Search for the cell housing the specified text and yield its (X, Y) center coordinate. 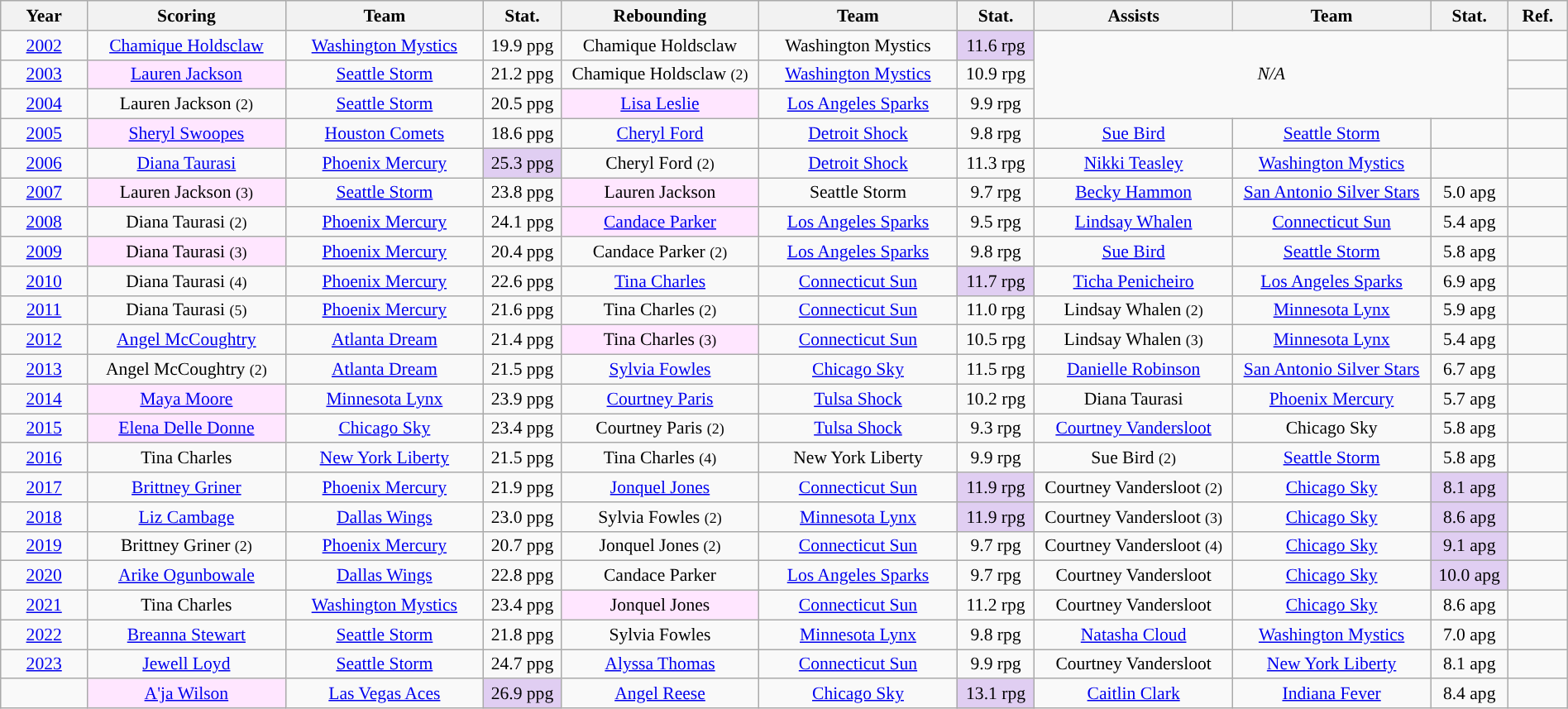
Courtney Vandersloot (3) (1133, 517)
2020 (45, 576)
24.7 ppg (523, 664)
Arike Ogunbowale (187, 576)
Sheryl Swoopes (187, 134)
11.6 rpg (996, 46)
Tina Charles (3) (660, 340)
Candace Parker (2) (660, 252)
Rebounding (660, 16)
Lisa Leslie (660, 104)
10.0 apg (1470, 576)
20.5 ppg (523, 104)
Assists (1133, 16)
2007 (45, 193)
5.9 apg (1470, 310)
Jonquel Jones (2) (660, 546)
2010 (45, 281)
11.7 rpg (996, 281)
Lindsay Whalen (2) (1133, 310)
2002 (45, 46)
20.4 ppg (523, 252)
21.9 ppg (523, 487)
9.1 apg (1470, 546)
21.6 ppg (523, 310)
21.2 ppg (523, 74)
Alyssa Thomas (660, 664)
Diana Taurasi (2) (187, 223)
25.3 ppg (523, 163)
Sylvia Fowles (2) (660, 517)
Tina Charles (4) (660, 458)
13.1 rpg (996, 694)
8.4 apg (1470, 694)
2021 (45, 606)
22.8 ppg (523, 576)
Nikki Teasley (1133, 163)
Brittney Griner (187, 487)
2005 (45, 134)
2004 (45, 104)
26.9 ppg (523, 694)
Courtney Vandersloot (2) (1133, 487)
11.3 rpg (996, 163)
2022 (45, 635)
2017 (45, 487)
2015 (45, 429)
2009 (45, 252)
Houston Comets (384, 134)
10.2 rpg (996, 399)
9.5 rpg (996, 223)
11.0 rpg (996, 310)
Elena Delle Donne (187, 429)
2014 (45, 399)
Becky Hammon (1133, 193)
23.8 ppg (523, 193)
2012 (45, 340)
Liz Cambage (187, 517)
Maya Moore (187, 399)
2019 (45, 546)
19.9 ppg (523, 46)
11.2 rpg (996, 606)
Cheryl Ford (660, 134)
Danielle Robinson (1133, 370)
2003 (45, 74)
Diana Taurasi (5) (187, 310)
10.9 rpg (996, 74)
Lauren Jackson (3) (187, 193)
Lindsay Whalen (1133, 223)
Lindsay Whalen (3) (1133, 340)
Breanna Stewart (187, 635)
2006 (45, 163)
Natasha Cloud (1133, 635)
N/A (1272, 74)
24.1 ppg (523, 223)
Angel Reese (660, 694)
20.7 ppg (523, 546)
9.3 rpg (996, 429)
Courtney Paris (660, 399)
Courtney Vandersloot (4) (1133, 546)
Angel McCoughtry (2) (187, 370)
Diana Taurasi (3) (187, 252)
Angel McCoughtry (187, 340)
2016 (45, 458)
6.7 apg (1470, 370)
10.5 rpg (996, 340)
Tina Charles (2) (660, 310)
2023 (45, 664)
Las Vegas Aces (384, 694)
22.6 ppg (523, 281)
Diana Taurasi (4) (187, 281)
2011 (45, 310)
5.0 apg (1470, 193)
Sue Bird (2) (1133, 458)
23.0 ppg (523, 517)
Courtney Paris (2) (660, 429)
Scoring (187, 16)
2008 (45, 223)
Ref. (1538, 16)
Indiana Fever (1331, 694)
6.9 apg (1470, 281)
21.8 ppg (523, 635)
Jewell Loyd (187, 664)
Chamique Holdsclaw (2) (660, 74)
Year (45, 16)
21.4 ppg (523, 340)
2018 (45, 517)
Ticha Penicheiro (1133, 281)
2013 (45, 370)
A'ja Wilson (187, 694)
Lauren Jackson (2) (187, 104)
7.0 apg (1470, 635)
Brittney Griner (2) (187, 546)
Cheryl Ford (2) (660, 163)
11.5 rpg (996, 370)
Caitlin Clark (1133, 694)
23.9 ppg (523, 399)
5.7 apg (1470, 399)
18.6 ppg (523, 134)
